Provide the [X, Y] coordinate of the cell's center where the given text is located.  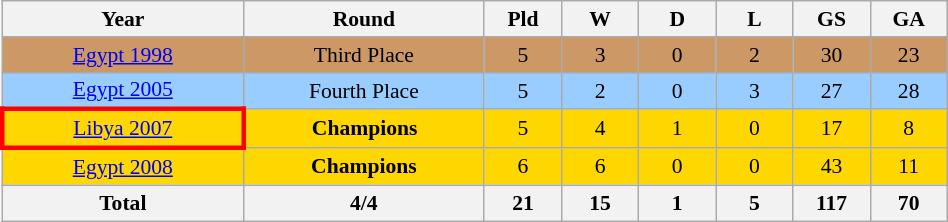
GA [908, 19]
70 [908, 203]
Pld [522, 19]
8 [908, 130]
23 [908, 55]
Fourth Place [364, 90]
11 [908, 166]
D [678, 19]
Egypt 2005 [122, 90]
GS [832, 19]
L [754, 19]
Third Place [364, 55]
Egypt 1998 [122, 55]
117 [832, 203]
43 [832, 166]
27 [832, 90]
W [600, 19]
21 [522, 203]
4/4 [364, 203]
Total [122, 203]
Egypt 2008 [122, 166]
4 [600, 130]
17 [832, 130]
Round [364, 19]
28 [908, 90]
Libya 2007 [122, 130]
15 [600, 203]
30 [832, 55]
Year [122, 19]
